Search for the cell housing the specified text and yield its (X, Y) center coordinate. 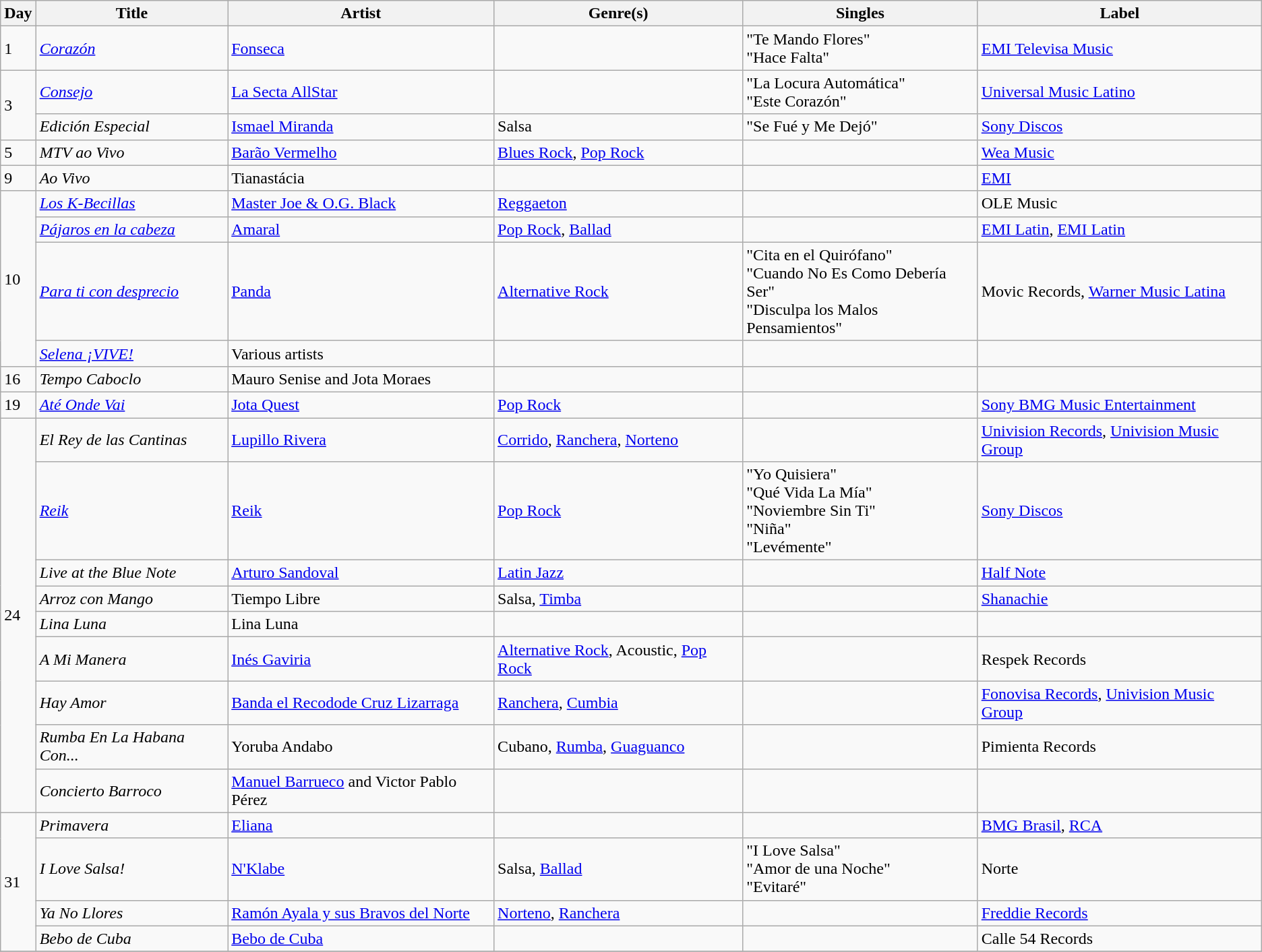
Pop Rock, Ballad (619, 229)
EMI Latin, EMI Latin (1119, 229)
"Cita en el Quirófano""Cuando No Es Como Debería Ser""Disculpa los Malos Pensamientos" (860, 291)
Reggaeton (619, 204)
Pájaros en la cabeza (132, 229)
Latin Jazz (619, 573)
Ao Vivo (132, 178)
BMG Brasil, RCA (1119, 825)
Norteno, Ranchera (619, 913)
Yoruba Andabo (361, 747)
Day (18, 13)
"Te Mando Flores""Hace Falta" (860, 49)
Até Onde Vai (132, 405)
Shanachie (1119, 599)
Freddie Records (1119, 913)
Tiempo Libre (361, 599)
Various artists (361, 353)
Corrido, Ranchera, Norteno (619, 440)
Para ti con desprecio (132, 291)
N'Klabe (361, 869)
16 (18, 379)
EMI Televisa Music (1119, 49)
Mauro Senise and Jota Moraes (361, 379)
Ramón Ayala y sus Bravos del Norte (361, 913)
Primavera (132, 825)
5 (18, 152)
Cubano, Rumba, Guaguanco (619, 747)
Tianastácia (361, 178)
"La Locura Automática""Este Corazón" (860, 92)
24 (18, 616)
Fonovisa Records, Univision Music Group (1119, 703)
Corazón (132, 49)
Live at the Blue Note (132, 573)
Tempo Caboclo (132, 379)
Salsa, Timba (619, 599)
Wea Music (1119, 152)
Ismael Miranda (361, 127)
Univision Records, Univision Music Group (1119, 440)
1 (18, 49)
31 (18, 882)
Respek Records (1119, 659)
Amaral (361, 229)
Half Note (1119, 573)
10 (18, 278)
Edición Especial (132, 127)
"I Love Salsa""Amor de una Noche""Evitaré" (860, 869)
Master Joe & O.G. Black (361, 204)
Inés Gaviria (361, 659)
Consejo (132, 92)
Fonseca (361, 49)
Panda (361, 291)
MTV ao Vivo (132, 152)
Barão Vermelho (361, 152)
Jota Quest (361, 405)
Eliana (361, 825)
Movic Records, Warner Music Latina (1119, 291)
Genre(s) (619, 13)
Blues Rock, Pop Rock (619, 152)
A Mi Manera (132, 659)
Label (1119, 13)
Hay Amor (132, 703)
Norte (1119, 869)
Rumba En La Habana Con... (132, 747)
9 (18, 178)
Lupillo Rivera (361, 440)
Singles (860, 13)
Salsa, Ballad (619, 869)
3 (18, 105)
I Love Salsa! (132, 869)
Salsa (619, 127)
Los K-Becillas (132, 204)
La Secta AllStar (361, 92)
"Yo Quisiera""Qué Vida La Mía""Noviembre Sin Ti""Niña""Levémente" (860, 511)
Manuel Barrueco and Victor Pablo Pérez (361, 790)
Selena ¡VIVE! (132, 353)
OLE Music (1119, 204)
Pimienta Records (1119, 747)
Alternative Rock (619, 291)
El Rey de las Cantinas (132, 440)
Title (132, 13)
Arturo Sandoval (361, 573)
Ya No Llores (132, 913)
19 (18, 405)
EMI (1119, 178)
Calle 54 Records (1119, 939)
Arroz con Mango (132, 599)
Alternative Rock, Acoustic, Pop Rock (619, 659)
Artist (361, 13)
Sony BMG Music Entertainment (1119, 405)
Ranchera, Cumbia (619, 703)
"Se Fué y Me Dejó" (860, 127)
Universal Music Latino (1119, 92)
Concierto Barroco (132, 790)
Banda el Recodode Cruz Lizarraga (361, 703)
